Scan for the cell matching the given text and deliver its [X, Y] coordinate at center. 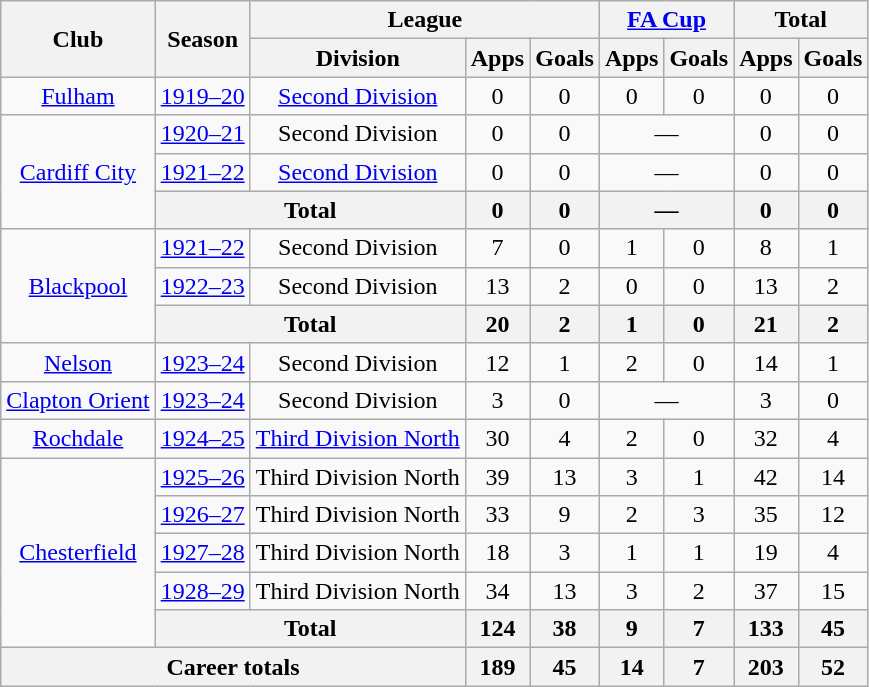
30 [497, 438]
1924–25 [202, 438]
FA Cup [666, 20]
52 [833, 667]
42 [766, 477]
1928–29 [202, 591]
Clapton Orient [78, 400]
124 [497, 629]
1919–20 [202, 96]
18 [497, 553]
33 [497, 515]
189 [497, 667]
League [424, 20]
133 [766, 629]
Season [202, 39]
1922–23 [202, 286]
8 [766, 248]
Rochdale [78, 438]
1920–21 [202, 134]
19 [766, 553]
35 [766, 515]
Division [358, 58]
Cardiff City [78, 172]
Career totals [234, 667]
Chesterfield [78, 553]
38 [565, 629]
34 [497, 591]
20 [497, 324]
39 [497, 477]
Fulham [78, 96]
1926–27 [202, 515]
Nelson [78, 362]
32 [766, 438]
1927–28 [202, 553]
203 [766, 667]
21 [766, 324]
Blackpool [78, 286]
15 [833, 591]
Club [78, 39]
1925–26 [202, 477]
37 [766, 591]
